For the text-containing cell, return its midpoint in [x, y] coordinate format. 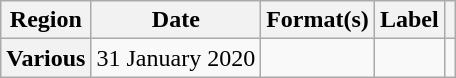
Format(s) [318, 20]
Label [409, 20]
Various [46, 58]
Date [176, 20]
Region [46, 20]
31 January 2020 [176, 58]
